From the cell containing the given text, extract its center point as (X, Y) coordinate. 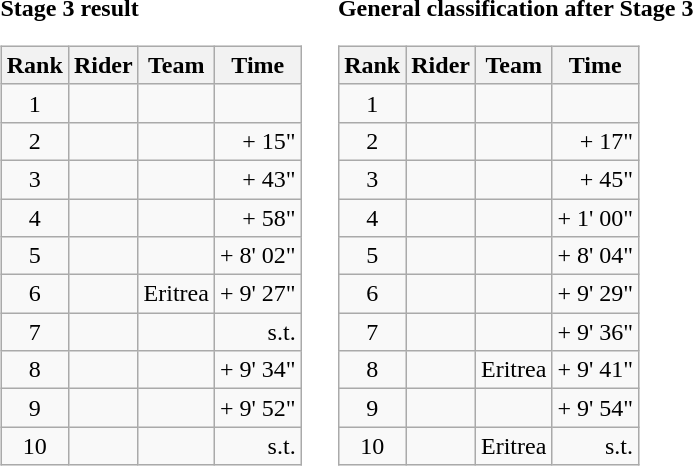
+ 9' 36" (596, 332)
+ 1' 00" (596, 217)
+ 9' 54" (596, 408)
+ 58" (258, 217)
+ 45" (596, 179)
+ 9' 27" (258, 294)
+ 8' 02" (258, 256)
+ 17" (596, 141)
+ 9' 34" (258, 370)
+ 9' 41" (596, 370)
+ 9' 29" (596, 294)
+ 8' 04" (596, 256)
+ 9' 52" (258, 408)
+ 15" (258, 141)
+ 43" (258, 179)
